Scan for the cell matching the given text and deliver its [x, y] coordinate at center. 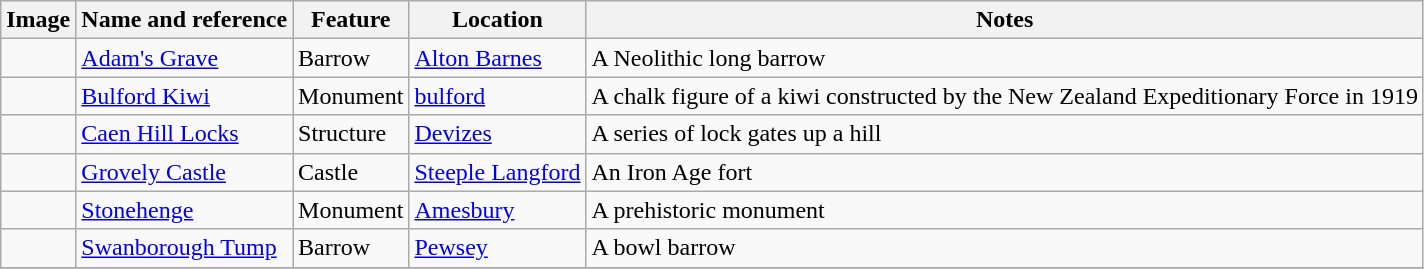
A prehistoric monument [1004, 210]
Castle [351, 172]
A Neolithic long barrow [1004, 58]
Name and reference [184, 20]
Devizes [498, 134]
Location [498, 20]
Caen Hill Locks [184, 134]
Pewsey [498, 248]
Alton Barnes [498, 58]
A series of lock gates up a hill [1004, 134]
Feature [351, 20]
Steeple Langford [498, 172]
Notes [1004, 20]
A chalk figure of a kiwi constructed by the New Zealand Expeditionary Force in 1919 [1004, 96]
Amesbury [498, 210]
Bulford Kiwi [184, 96]
Structure [351, 134]
An Iron Age fort [1004, 172]
Grovely Castle [184, 172]
Swanborough Tump [184, 248]
A bowl barrow [1004, 248]
Stonehenge [184, 210]
Image [38, 20]
bulford [498, 96]
Adam's Grave [184, 58]
